Scan for the cell matching the given text and deliver its (X, Y) coordinate at center. 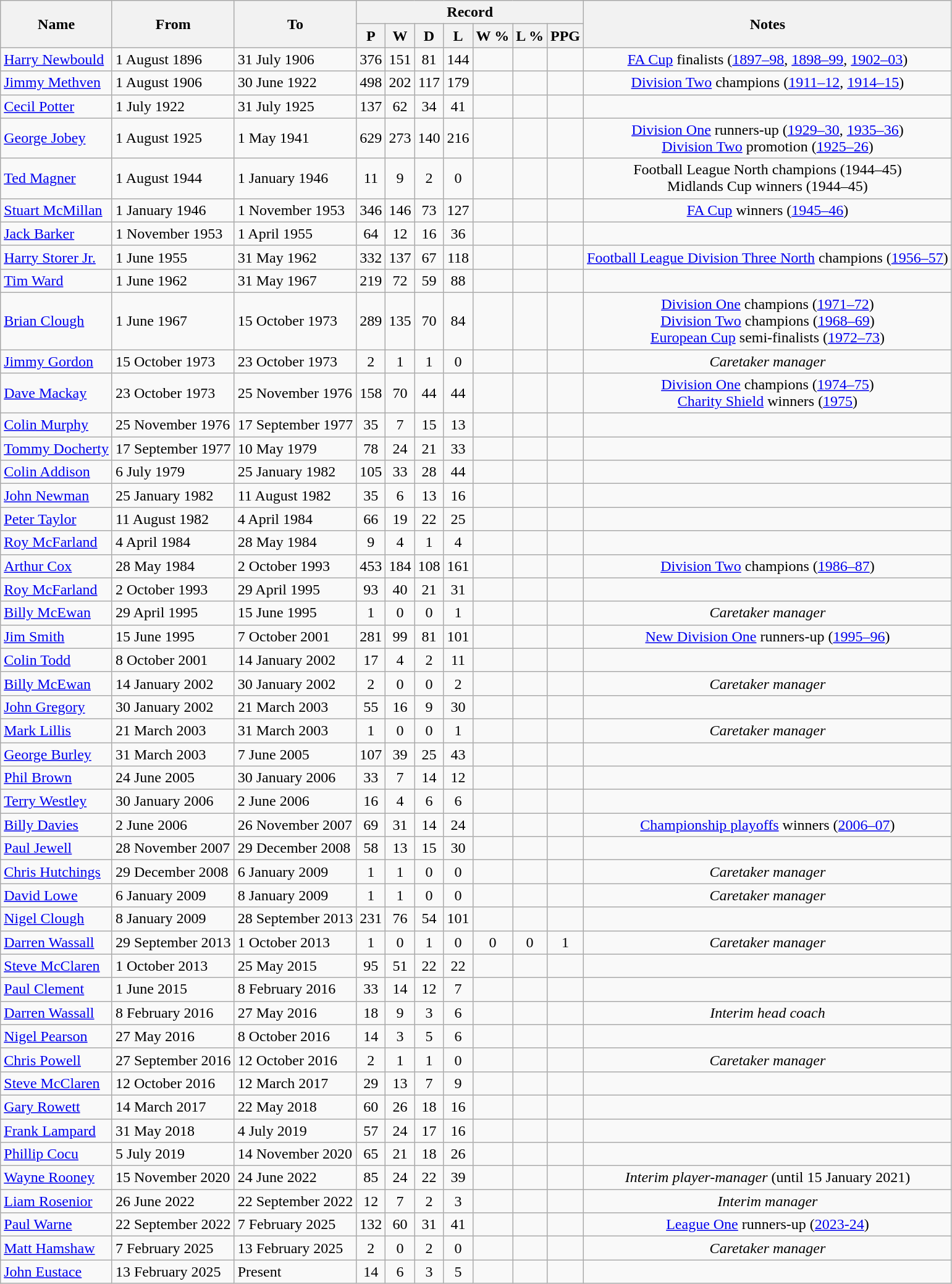
179 (458, 83)
108 (429, 566)
George Burley (57, 754)
Championship playoffs winners (2006–07) (768, 825)
John Eustace (57, 1272)
43 (458, 754)
28 September 2013 (295, 919)
36 (458, 234)
Nigel Pearson (57, 1036)
L (458, 36)
216 (458, 138)
Nigel Clough (57, 919)
Terry Westley (57, 801)
26 June 2022 (173, 1201)
Harry Storer Jr. (57, 257)
29 September 2013 (173, 942)
Division One runners-up (1929–30, 1935–36)Division Two promotion (1925–26) (768, 138)
28 (429, 472)
6 July 1979 (173, 472)
127 (458, 210)
58 (371, 848)
Football League Division Three North champions (1956–57) (768, 257)
76 (400, 919)
14 November 2020 (295, 1154)
Division One champions (1971–72)Division Two champions (1968–69)European Cup semi-finalists (1972–73) (768, 321)
140 (429, 138)
88 (458, 281)
332 (371, 257)
4 July 2019 (295, 1130)
Stuart McMillan (57, 210)
15 November 2020 (173, 1178)
7 October 2001 (295, 636)
1 May 1941 (295, 138)
Jim Smith (57, 636)
1 April 1955 (295, 234)
158 (371, 393)
135 (400, 321)
24 June 2005 (173, 778)
22 May 2018 (295, 1107)
1 June 1962 (173, 281)
Mark Lillis (57, 730)
231 (371, 919)
59 (429, 281)
202 (400, 83)
10 May 1979 (295, 449)
Interim head coach (768, 1013)
629 (371, 138)
8 October 2001 (173, 660)
W % (493, 36)
Phil Brown (57, 778)
64 (371, 234)
78 (371, 449)
W (400, 36)
105 (371, 472)
31 May 1967 (295, 281)
85 (371, 1178)
League One runners-up (2023-24) (768, 1225)
93 (371, 589)
From (173, 24)
Harry Newbould (57, 59)
Present (295, 1272)
1 June 1967 (173, 321)
40 (400, 589)
117 (429, 83)
Tim Ward (57, 281)
Brian Clough (57, 321)
Tommy Docherty (57, 449)
Phillip Cocu (57, 1154)
Interim player-manager (until 15 January 2021) (768, 1178)
Division Two champions (1986–87) (768, 566)
107 (371, 754)
30 June 1922 (295, 83)
346 (371, 210)
Interim manager (768, 1201)
George Jobey (57, 138)
34 (429, 106)
Jimmy Methven (57, 83)
273 (400, 138)
Jack Barker (57, 234)
Division One champions (1974–75)Charity Shield winners (1975) (768, 393)
54 (429, 919)
D (429, 36)
1 August 1906 (173, 83)
31 May 2018 (173, 1130)
66 (371, 519)
Colin Todd (57, 660)
Frank Lampard (57, 1130)
Colin Murphy (57, 425)
95 (371, 966)
62 (400, 106)
25 May 2015 (295, 966)
1 August 1944 (173, 178)
72 (400, 281)
67 (429, 257)
Matt Hamshaw (57, 1248)
Billy Davies (57, 825)
498 (371, 83)
184 (400, 566)
Record (470, 12)
1 August 1896 (173, 59)
5 July 2019 (173, 1154)
FA Cup finalists (1897–98, 1898–99, 1902–03) (768, 59)
289 (371, 321)
73 (429, 210)
55 (371, 707)
Chris Hutchings (57, 872)
1 July 1922 (173, 106)
29 (371, 1083)
7 June 2005 (295, 754)
Paul Warne (57, 1225)
P (371, 36)
31 July 1925 (295, 106)
376 (371, 59)
Notes (768, 24)
132 (371, 1225)
David Lowe (57, 895)
Division Two champions (1911–12, 1914–15) (768, 83)
51 (400, 966)
Football League North champions (1944–45)Midlands Cup winners (1944–45) (768, 178)
Paul Jewell (57, 848)
John Newman (57, 496)
26 November 2007 (295, 825)
John Gregory (57, 707)
Name (57, 24)
Ted Magner (57, 178)
151 (400, 59)
To (295, 24)
19 (400, 519)
PPG (565, 36)
281 (371, 636)
161 (458, 566)
453 (371, 566)
28 November 2007 (173, 848)
Paul Clement (57, 989)
31 July 1906 (295, 59)
27 September 2016 (173, 1060)
31 May 1962 (295, 257)
12 March 2017 (295, 1083)
New Division One runners-up (1995–96) (768, 636)
Jimmy Gordon (57, 361)
99 (400, 636)
24 June 2022 (295, 1178)
1 June 2015 (173, 989)
L % (530, 36)
144 (458, 59)
Peter Taylor (57, 519)
Colin Addison (57, 472)
FA Cup winners (1945–46) (768, 210)
Gary Rowett (57, 1107)
219 (371, 281)
69 (371, 825)
1 June 1955 (173, 257)
Wayne Rooney (57, 1178)
Cecil Potter (57, 106)
Chris Powell (57, 1060)
Dave Mackay (57, 393)
Arthur Cox (57, 566)
8 October 2016 (295, 1036)
57 (371, 1130)
1 August 1925 (173, 138)
84 (458, 321)
146 (400, 210)
14 March 2017 (173, 1107)
118 (458, 257)
Liam Rosenior (57, 1201)
65 (371, 1154)
